Scan for the cell matching the given text and deliver its (X, Y) coordinate at center. 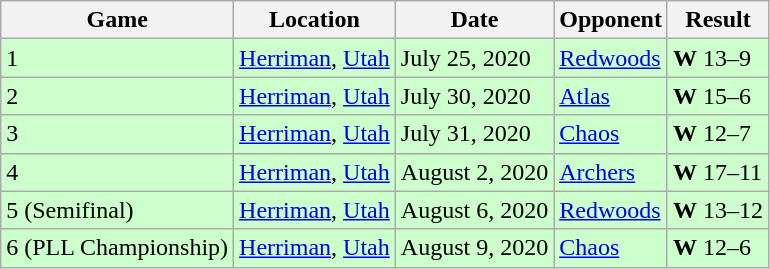
W 17–11 (718, 172)
Date (474, 20)
Atlas (611, 96)
W 13–12 (718, 210)
W 15–6 (718, 96)
5 (Semifinal) (118, 210)
1 (118, 58)
6 (PLL Championship) (118, 248)
W 12–6 (718, 248)
W 12–7 (718, 134)
W 13–9 (718, 58)
Game (118, 20)
Location (315, 20)
Result (718, 20)
2 (118, 96)
4 (118, 172)
Opponent (611, 20)
Archers (611, 172)
August 9, 2020 (474, 248)
July 31, 2020 (474, 134)
3 (118, 134)
July 25, 2020 (474, 58)
August 6, 2020 (474, 210)
July 30, 2020 (474, 96)
August 2, 2020 (474, 172)
